From the cell containing the given text, extract its center point as (X, Y) coordinate. 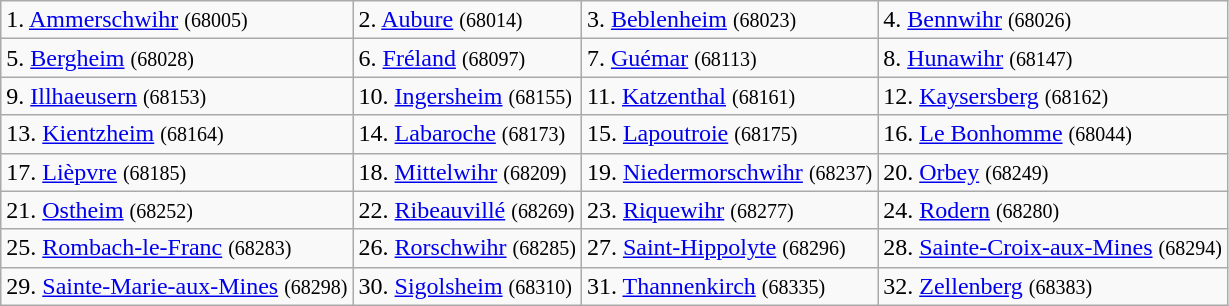
24. Rodern (68280) (1053, 210)
15. Lapoutroie (68175) (729, 134)
14. Labaroche (68173) (467, 134)
6. Fréland (68097) (467, 58)
28. Sainte-Croix-aux-Mines (68294) (1053, 248)
17. Lièpvre (68185) (177, 172)
25. Rombach-le-Franc (68283) (177, 248)
16. Le Bonhomme (68044) (1053, 134)
27. Saint-Hippolyte (68296) (729, 248)
7. Guémar (68113) (729, 58)
23. Riquewihr (68277) (729, 210)
2. Aubure (68014) (467, 20)
21. Ostheim (68252) (177, 210)
31. Thannenkirch (68335) (729, 286)
20. Orbey (68249) (1053, 172)
30. Sigolsheim (68310) (467, 286)
12. Kaysersberg (68162) (1053, 96)
29. Sainte-Marie-aux-Mines (68298) (177, 286)
3. Beblenheim (68023) (729, 20)
18. Mittelwihr (68209) (467, 172)
8. Hunawihr (68147) (1053, 58)
32. Zellenberg (68383) (1053, 286)
22. Ribeauvillé (68269) (467, 210)
4. Bennwihr (68026) (1053, 20)
5. Bergheim (68028) (177, 58)
19. Niedermorschwihr (68237) (729, 172)
11. Katzenthal (68161) (729, 96)
9. Illhaeusern (68153) (177, 96)
1. Ammerschwihr (68005) (177, 20)
26. Rorschwihr (68285) (467, 248)
13. Kientzheim (68164) (177, 134)
10. Ingersheim (68155) (467, 96)
